Return [X, Y] of the center of cell containing provided text 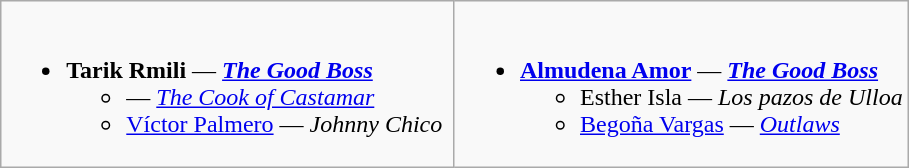
Tarik Rmili — The Good Boss — The Cook of CastamarVíctor Palmero — Johnny Chico [228, 84]
Almudena Amor — The Good BossEsther Isla — Los pazos de UlloaBegoña Vargas — Outlaws [681, 84]
